Return the [x, y] coordinate for the center point of the cell that contains the specified text.  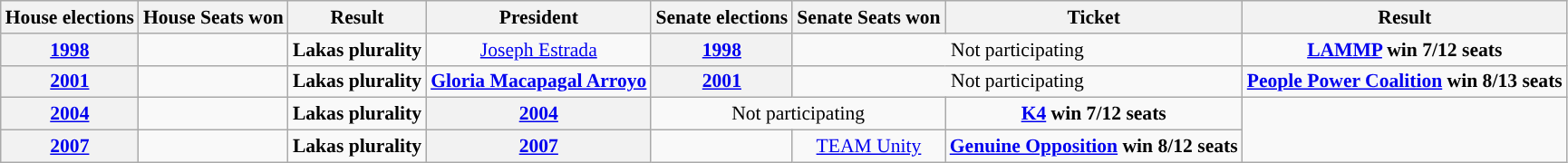
TEAM Unity [868, 147]
K4 win 7/12 seats [1094, 114]
Joseph Estrada [538, 50]
Senate Seats won [868, 17]
Gloria Macapagal Arroyo [538, 81]
House elections [70, 17]
Genuine Opposition win 8/12 seats [1094, 147]
People Power Coalition win 8/13 seats [1405, 81]
House Seats won [214, 17]
Ticket [1094, 17]
Senate elections [721, 17]
President [538, 17]
LAMMP win 7/12 seats [1405, 50]
